From the cell containing the given text, extract its center point as (X, Y) coordinate. 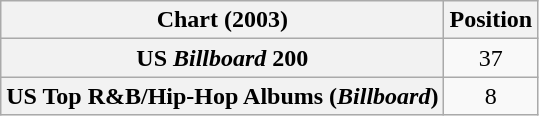
Chart (2003) (222, 20)
US Billboard 200 (222, 58)
8 (491, 96)
US Top R&B/Hip-Hop Albums (Billboard) (222, 96)
Position (491, 20)
37 (491, 58)
